Return [X, Y] of the center of cell containing provided text 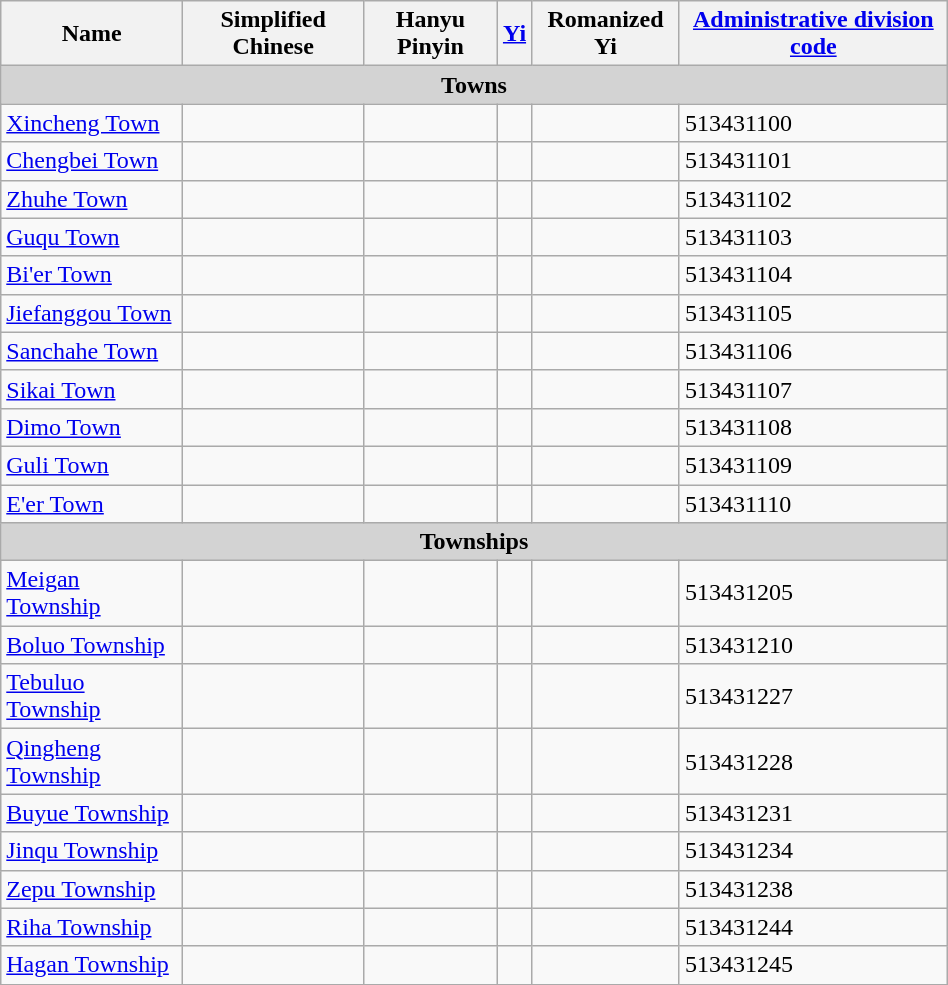
513431245 [813, 965]
513431107 [813, 389]
Qingheng Township [92, 762]
Sikai Town [92, 389]
Riha Township [92, 927]
513431108 [813, 427]
Boluo Township [92, 645]
E'er Town [92, 503]
Hanyu Pinyin [430, 34]
Yi [514, 34]
Hagan Township [92, 965]
Simplified Chinese [274, 34]
513431103 [813, 237]
513431100 [813, 123]
513431234 [813, 851]
513431227 [813, 696]
Chengbei Town [92, 161]
513431106 [813, 351]
Name [92, 34]
513431110 [813, 503]
513431109 [813, 465]
513431244 [813, 927]
Romanized Yi [606, 34]
Jiefanggou Town [92, 313]
513431101 [813, 161]
513431102 [813, 199]
Townships [474, 542]
Tebuluo Township [92, 696]
513431238 [813, 889]
Xincheng Town [92, 123]
Zhuhe Town [92, 199]
513431104 [813, 275]
Guli Town [92, 465]
Administrative division code [813, 34]
513431210 [813, 645]
513431205 [813, 594]
Buyue Township [92, 813]
513431228 [813, 762]
Bi'er Town [92, 275]
513431231 [813, 813]
Dimo Town [92, 427]
Zepu Township [92, 889]
Sanchahe Town [92, 351]
Meigan Township [92, 594]
Towns [474, 85]
513431105 [813, 313]
Jinqu Township [92, 851]
Guqu Town [92, 237]
